Output the (X, Y) coordinate of the center of the cell containing the given text.  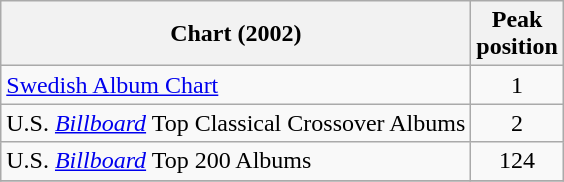
1 (517, 85)
U.S. Billboard Top Classical Crossover Albums (236, 123)
2 (517, 123)
124 (517, 161)
Swedish Album Chart (236, 85)
U.S. Billboard Top 200 Albums (236, 161)
Chart (2002) (236, 34)
Peakposition (517, 34)
